For the text-containing cell, return its midpoint in [x, y] coordinate format. 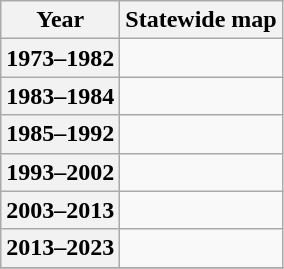
2013–2023 [60, 248]
1993–2002 [60, 172]
Year [60, 20]
1985–1992 [60, 134]
1973–1982 [60, 58]
1983–1984 [60, 96]
2003–2013 [60, 210]
Statewide map [201, 20]
